Locate the cell with the specified text and output its (x, y) center coordinate. 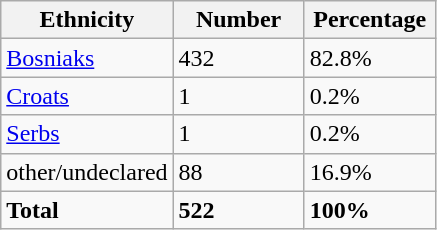
522 (238, 210)
Number (238, 20)
Serbs (87, 134)
Bosniaks (87, 58)
432 (238, 58)
100% (370, 210)
Croats (87, 96)
other/undeclared (87, 172)
Ethnicity (87, 20)
88 (238, 172)
16.9% (370, 172)
82.8% (370, 58)
Percentage (370, 20)
Total (87, 210)
